Search for the cell housing the specified text and yield its [X, Y] center coordinate. 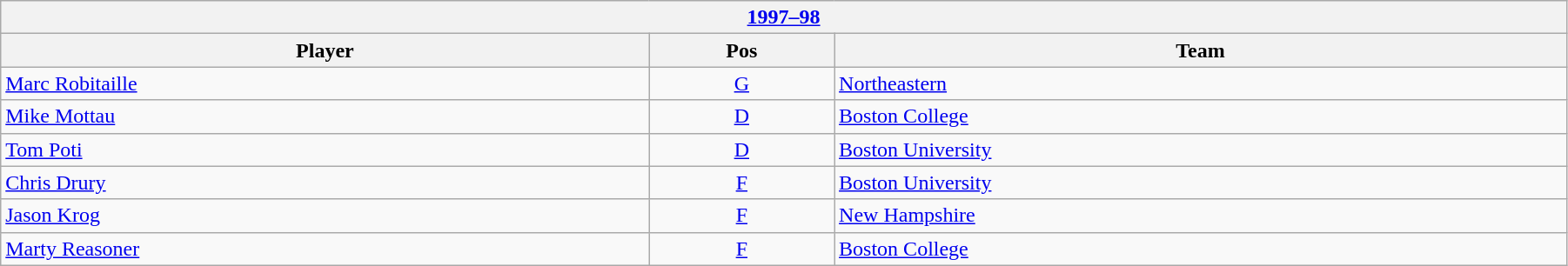
Marty Reasoner [325, 249]
1997–98 [784, 17]
Marc Robitaille [325, 83]
Tom Poti [325, 150]
Chris Drury [325, 183]
Northeastern [1201, 83]
G [741, 83]
Jason Krog [325, 216]
Pos [741, 50]
Team [1201, 50]
Mike Mottau [325, 116]
New Hampshire [1201, 216]
Player [325, 50]
